Scan for the cell matching the given text and deliver its [X, Y] coordinate at center. 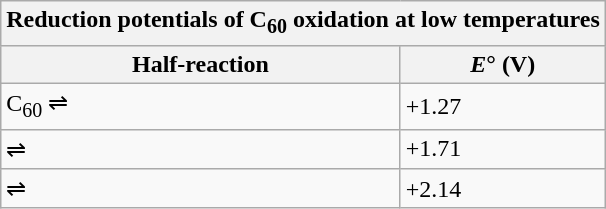
Reduction potentials of C60 oxidation at low temperatures [304, 23]
+1.27 [502, 106]
Half-reaction [200, 64]
C60 ⇌ [200, 106]
+2.14 [502, 189]
E° (V) [502, 64]
+1.71 [502, 149]
